Scan for the cell matching the given text and deliver its [x, y] coordinate at center. 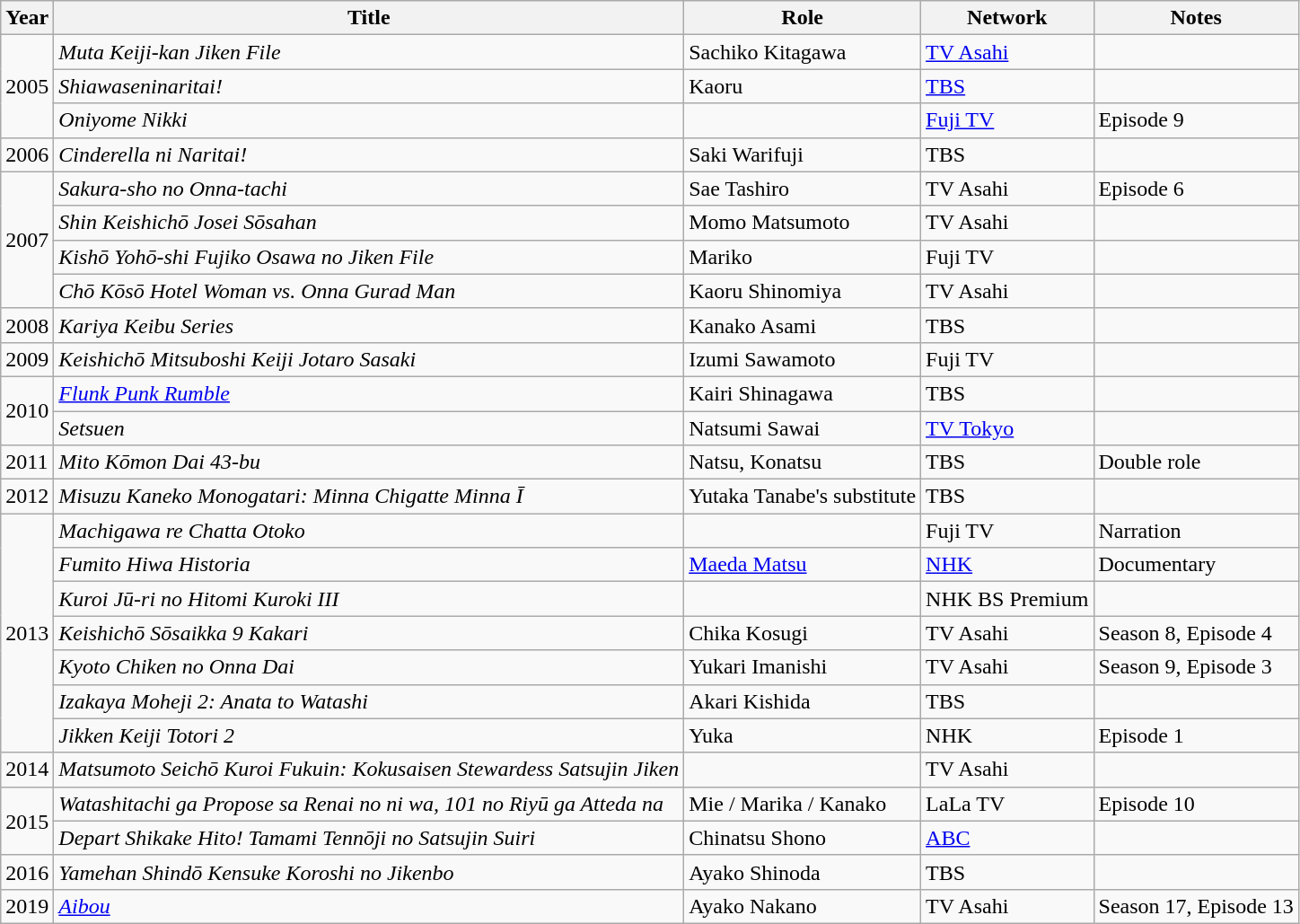
Izumi Sawamoto [803, 359]
TV Tokyo [1007, 428]
Chinatsu Shono [803, 838]
Kaoru [803, 86]
ABC [1007, 838]
Narration [1196, 531]
Setsuen [369, 428]
2008 [27, 325]
Keishichō Mitsuboshi Keiji Jotaro Sasaki [369, 359]
Season 17, Episode 13 [1196, 906]
Watashitachi ga Propose sa Renai no ni wa, 101 no Riyū ga Atteda na [369, 804]
Episode 6 [1196, 189]
Season 9, Episode 3 [1196, 667]
Machigawa re Chatta Otoko [369, 531]
Yuka [803, 735]
Natsu, Konatsu [803, 462]
Muta Keiji-kan Jiken File [369, 52]
Documentary [1196, 565]
Chō Kōsō Hotel Woman vs. Onna Gurad Man [369, 291]
Chika Kosugi [803, 633]
Momo Matsumoto [803, 223]
Sakura-sho no Onna-tachi [369, 189]
Network [1007, 18]
Oniyome Nikki [369, 120]
Keishichō Sōsaikka 9 Kakari [369, 633]
Jikken Keiji Totori 2 [369, 735]
Episode 1 [1196, 735]
2013 [27, 633]
Notes [1196, 18]
2010 [27, 410]
Saki Warifuji [803, 154]
2015 [27, 821]
Kishō Yohō-shi Fujiko Osawa no Jiken File [369, 257]
Cinderella ni Naritai! [369, 154]
Ayako Shinoda [803, 872]
Kanako Asami [803, 325]
Mito Kōmon Dai 43-bu [369, 462]
Double role [1196, 462]
2016 [27, 872]
Episode 9 [1196, 120]
Mie / Marika / Kanako [803, 804]
Mariko [803, 257]
2014 [27, 770]
Depart Shikake Hito! Tamami Tennōji no Satsujin Suiri [369, 838]
Kyoto Chiken no Onna Dai [369, 667]
Yamehan Shindō Kensuke Koroshi no Jikenbo [369, 872]
Ayako Nakano [803, 906]
Shin Keishichō Josei Sōsahan [369, 223]
Izakaya Moheji 2: Anata to Watashi [369, 701]
NHK BS Premium [1007, 599]
Aibou [369, 906]
2006 [27, 154]
Episode 10 [1196, 804]
Year [27, 18]
Fumito Hiwa Historia [369, 565]
Sae Tashiro [803, 189]
Shiawaseninaritai! [369, 86]
Akari Kishida [803, 701]
Flunk Punk Rumble [369, 393]
2012 [27, 497]
Yutaka Tanabe's substitute [803, 497]
LaLa TV [1007, 804]
2009 [27, 359]
Role [803, 18]
2007 [27, 240]
Matsumoto Seichō Kuroi Fukuin: Kokusaisen Stewardess Satsujin Jiken [369, 770]
Season 8, Episode 4 [1196, 633]
Kaoru Shinomiya [803, 291]
2011 [27, 462]
Kuroi Jū-ri no Hitomi Kuroki III [369, 599]
Kariya Keibu Series [369, 325]
Misuzu Kaneko Monogatari: Minna Chigatte Minna Ī [369, 497]
Kairi Shinagawa [803, 393]
Title [369, 18]
Maeda Matsu [803, 565]
2005 [27, 86]
Sachiko Kitagawa [803, 52]
2019 [27, 906]
Natsumi Sawai [803, 428]
Yukari Imanishi [803, 667]
